Pinpoint the cell where the given text exists, returning its (X, Y) midpoint coordinate. 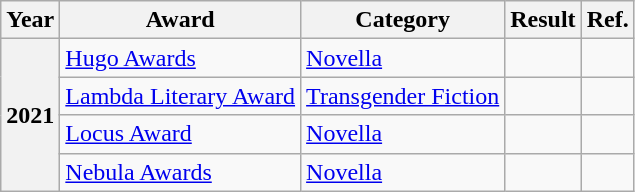
Year (30, 20)
Result (543, 20)
Transgender Fiction (403, 96)
Locus Award (180, 134)
Lambda Literary Award (180, 96)
Nebula Awards (180, 172)
Hugo Awards (180, 58)
Ref. (608, 20)
Category (403, 20)
Award (180, 20)
2021 (30, 115)
